Provide the (X, Y) coordinate of the cell's center where the given text is located.  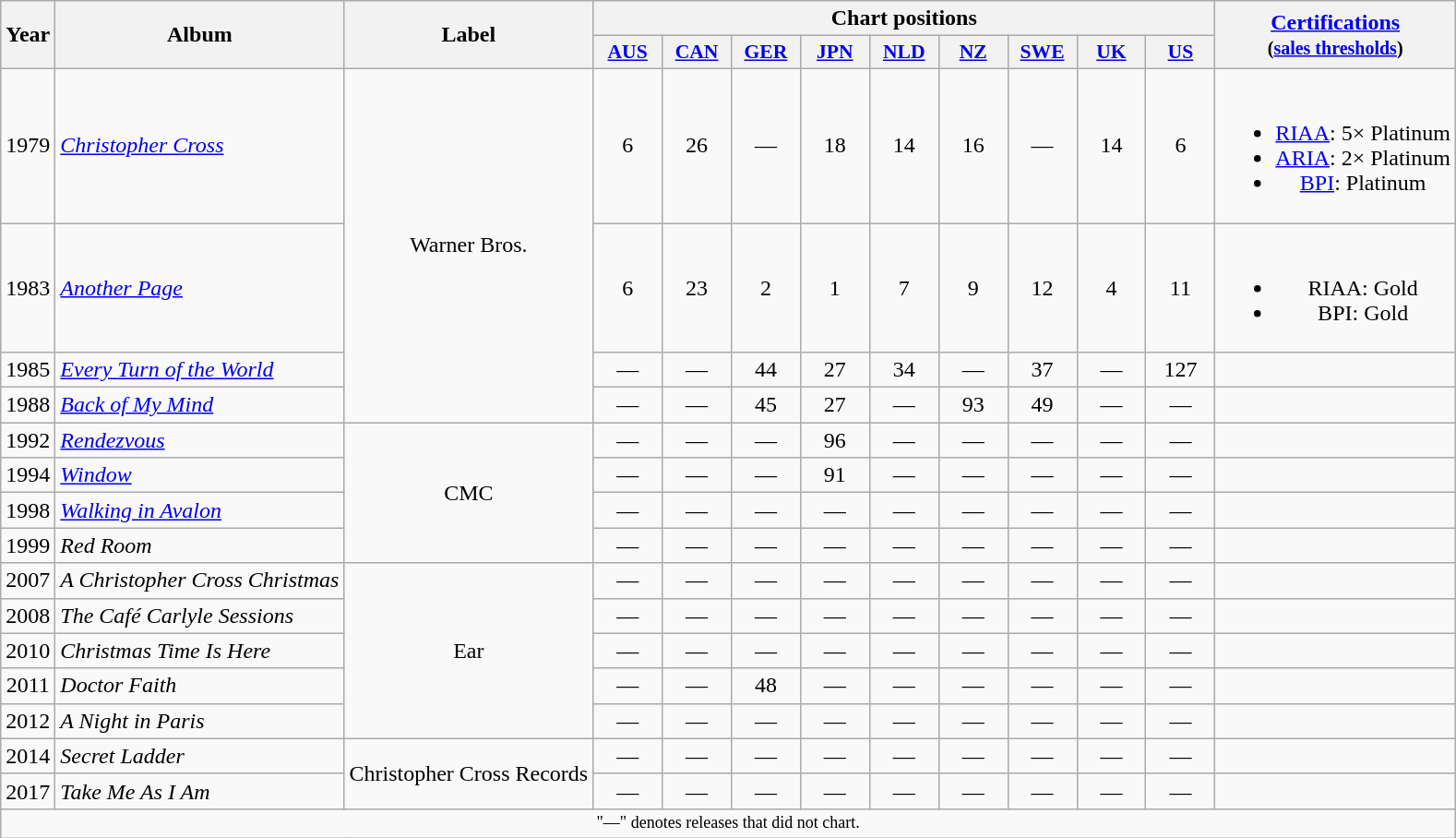
12 (1043, 288)
4 (1111, 288)
Rendezvous (199, 440)
Certifications(sales thresholds) (1336, 35)
Christopher Cross Records (469, 773)
9 (973, 288)
CAN (698, 53)
26 (698, 146)
Back of My Mind (199, 405)
NZ (973, 53)
Doctor Faith (199, 686)
Year (28, 35)
Window (199, 475)
SWE (1043, 53)
34 (904, 370)
A Christopher Cross Christmas (199, 581)
1999 (28, 545)
US (1181, 53)
49 (1043, 405)
1985 (28, 370)
23 (698, 288)
Another Page (199, 288)
2008 (28, 616)
A Night in Paris (199, 721)
1998 (28, 510)
Label (469, 35)
JPN (834, 53)
Every Turn of the World (199, 370)
2 (766, 288)
NLD (904, 53)
2010 (28, 651)
11 (1181, 288)
2017 (28, 791)
127 (1181, 370)
2014 (28, 756)
93 (973, 405)
1983 (28, 288)
Ear (469, 651)
44 (766, 370)
Secret Ladder (199, 756)
1 (834, 288)
Christopher Cross (199, 146)
48 (766, 686)
45 (766, 405)
RIAA: GoldBPI: Gold (1336, 288)
1994 (28, 475)
RIAA: 5× PlatinumARIA: 2× PlatinumBPI: Platinum (1336, 146)
Take Me As I Am (199, 791)
1979 (28, 146)
91 (834, 475)
Red Room (199, 545)
The Café Carlyle Sessions (199, 616)
CMC (469, 493)
GER (766, 53)
2007 (28, 581)
Warner Bros. (469, 245)
Christmas Time Is Here (199, 651)
96 (834, 440)
"—" denotes releases that did not chart. (729, 823)
1992 (28, 440)
2011 (28, 686)
7 (904, 288)
18 (834, 146)
16 (973, 146)
37 (1043, 370)
1988 (28, 405)
AUS (627, 53)
2012 (28, 721)
Album (199, 35)
Walking in Avalon (199, 510)
Chart positions (904, 18)
UK (1111, 53)
